Return (X, Y) of the center of cell containing provided text 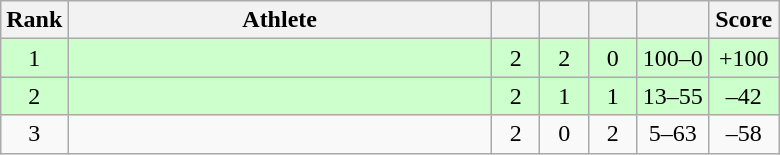
5–63 (672, 134)
–58 (744, 134)
3 (34, 134)
+100 (744, 58)
100–0 (672, 58)
Score (744, 20)
–42 (744, 96)
Rank (34, 20)
Athlete (280, 20)
13–55 (672, 96)
